Output the (X, Y) coordinate of the center of the cell containing the given text.  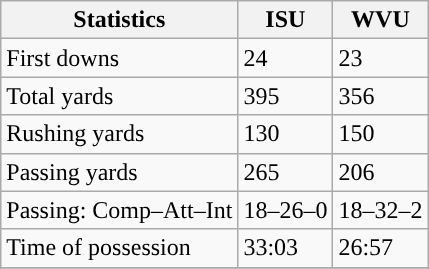
First downs (120, 58)
23 (380, 58)
150 (380, 134)
Passing: Comp–Att–Int (120, 210)
206 (380, 172)
130 (286, 134)
Statistics (120, 20)
Passing yards (120, 172)
265 (286, 172)
18–32–2 (380, 210)
33:03 (286, 248)
Total yards (120, 96)
395 (286, 96)
18–26–0 (286, 210)
WVU (380, 20)
ISU (286, 20)
26:57 (380, 248)
356 (380, 96)
Time of possession (120, 248)
Rushing yards (120, 134)
24 (286, 58)
